Pinpoint the cell where the given text exists, returning its (X, Y) midpoint coordinate. 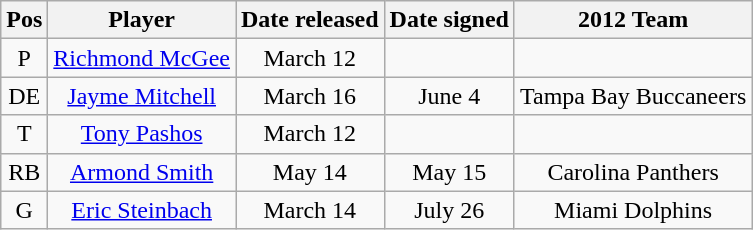
2012 Team (632, 20)
G (24, 210)
June 4 (449, 96)
P (24, 58)
Pos (24, 20)
DE (24, 96)
Date released (310, 20)
Eric Steinbach (142, 210)
RB (24, 172)
T (24, 134)
Jayme Mitchell (142, 96)
Carolina Panthers (632, 172)
Player (142, 20)
May 15 (449, 172)
Date signed (449, 20)
Miami Dolphins (632, 210)
May 14 (310, 172)
March 14 (310, 210)
Richmond McGee (142, 58)
Tampa Bay Buccaneers (632, 96)
Tony Pashos (142, 134)
July 26 (449, 210)
Armond Smith (142, 172)
March 16 (310, 96)
